Scan for the cell matching the given text and deliver its (X, Y) coordinate at center. 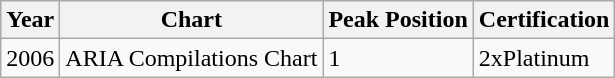
Chart (192, 20)
1 (398, 58)
Certification (544, 20)
2xPlatinum (544, 58)
Year (30, 20)
Peak Position (398, 20)
ARIA Compilations Chart (192, 58)
2006 (30, 58)
